Return (x, y) of the center of cell containing provided text 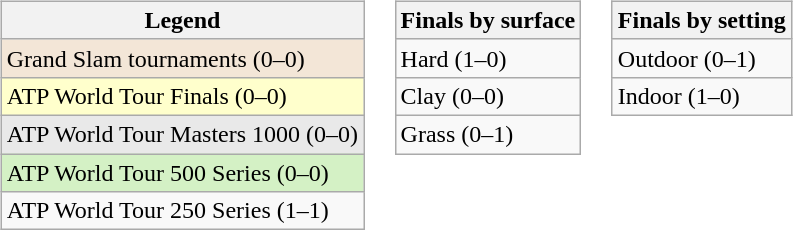
Outdoor (0–1) (702, 58)
ATP World Tour Masters 1000 (0–0) (182, 134)
Clay (0–0) (488, 96)
Indoor (1–0) (702, 96)
Finals by surface (488, 20)
Legend (182, 20)
ATP World Tour 500 Series (0–0) (182, 173)
Grass (0–1) (488, 134)
Hard (1–0) (488, 58)
Grand Slam tournaments (0–0) (182, 58)
ATP World Tour Finals (0–0) (182, 96)
Finals by setting (702, 20)
ATP World Tour 250 Series (1–1) (182, 211)
